Identify which cell holds the provided text, then report its [X, Y] central coordinate. 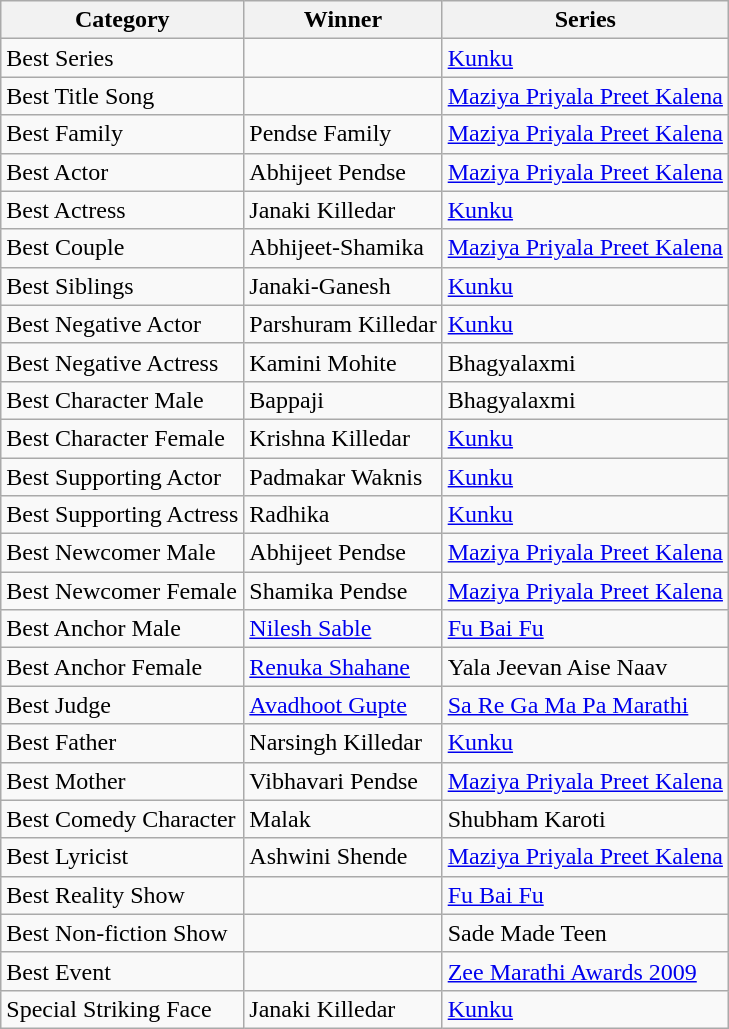
Best Lyricist [122, 857]
Best Character Female [122, 438]
Yala Jeevan Aise Naav [585, 667]
Best Mother [122, 781]
Best Newcomer Female [122, 591]
Best Reality Show [122, 895]
Janaki-Ganesh [343, 286]
Narsingh Killedar [343, 743]
Best Negative Actor [122, 324]
Best Family [122, 134]
Best Father [122, 743]
Best Comedy Character [122, 819]
Kamini Mohite [343, 362]
Best Actress [122, 210]
Sa Re Ga Ma Pa Marathi [585, 705]
Best Negative Actress [122, 362]
Best Couple [122, 248]
Pendse Family [343, 134]
Shubham Karoti [585, 819]
Bappaji [343, 400]
Nilesh Sable [343, 629]
Best Judge [122, 705]
Winner [343, 20]
Best Character Male [122, 400]
Krishna Killedar [343, 438]
Padmakar Waknis [343, 477]
Best Event [122, 971]
Vibhavari Pendse [343, 781]
Best Non-fiction Show [122, 933]
Special Striking Face [122, 1009]
Category [122, 20]
Best Supporting Actress [122, 515]
Best Anchor Male [122, 629]
Ashwini Shende [343, 857]
Series [585, 20]
Best Title Song [122, 96]
Malak [343, 819]
Radhika [343, 515]
Parshuram Killedar [343, 324]
Best Newcomer Male [122, 553]
Best Siblings [122, 286]
Sade Made Teen [585, 933]
Renuka Shahane [343, 667]
Shamika Pendse [343, 591]
Abhijeet-Shamika [343, 248]
Best Series [122, 58]
Best Actor [122, 172]
Best Supporting Actor [122, 477]
Best Anchor Female [122, 667]
Zee Marathi Awards 2009 [585, 971]
Avadhoot Gupte [343, 705]
